From the cell containing the given text, extract its center point as (X, Y) coordinate. 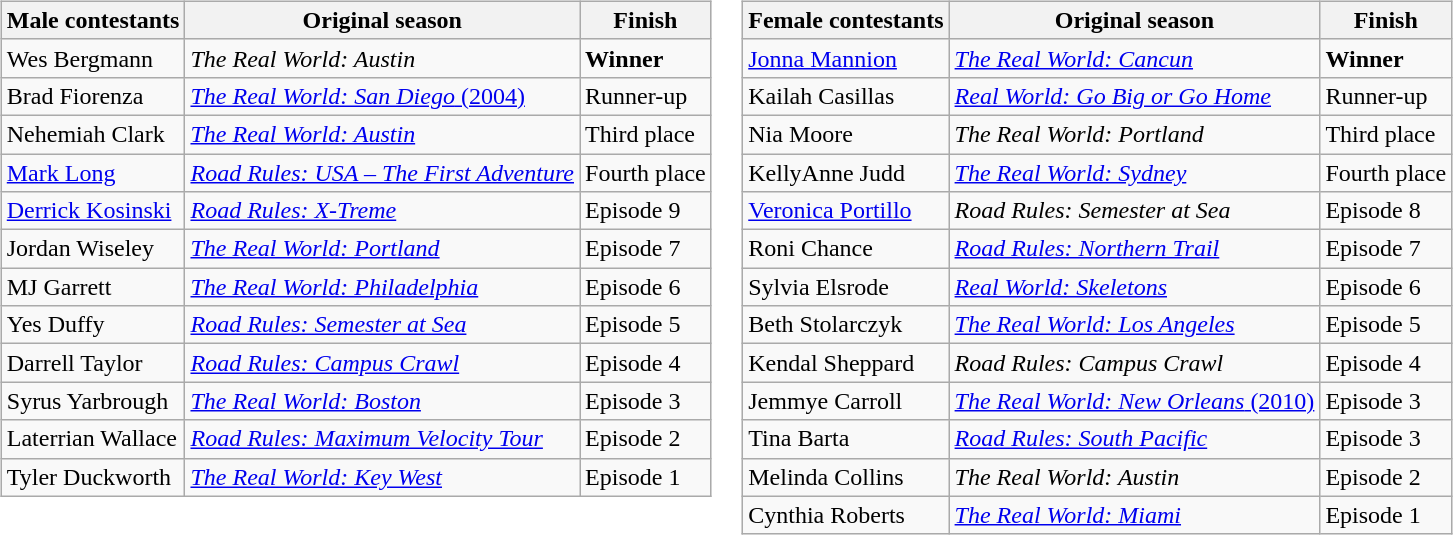
Nehemiah Clark (93, 134)
Nia Moore (846, 134)
Sylvia Elsrode (846, 287)
Jemmye Carroll (846, 401)
Cynthia Roberts (846, 515)
The Real World: New Orleans (2010) (1134, 401)
Jordan Wiseley (93, 249)
The Real World: Los Angeles (1134, 325)
The Real World: Miami (1134, 515)
Derrick Kosinski (93, 211)
Real World: Skeletons (1134, 287)
Kailah Casillas (846, 96)
Tyler Duckworth (93, 477)
KellyAnne Judd (846, 173)
Darrell Taylor (93, 363)
The Real World: Key West (382, 477)
MJ Garrett (93, 287)
Kendal Sheppard (846, 363)
The Real World: Philadelphia (382, 287)
Road Rules: Maximum Velocity Tour (382, 439)
Road Rules: South Pacific (1134, 439)
Road Rules: USA – The First Adventure (382, 173)
Female contestants (846, 20)
Yes Duffy (93, 325)
Beth Stolarczyk (846, 325)
Jonna Mannion (846, 58)
Episode 9 (646, 211)
The Real World: Cancun (1134, 58)
Road Rules: X-Treme (382, 211)
Wes Bergmann (93, 58)
Tina Barta (846, 439)
Roni Chance (846, 249)
The Real World: Boston (382, 401)
Real World: Go Big or Go Home (1134, 96)
The Real World: San Diego (2004) (382, 96)
Brad Fiorenza (93, 96)
Veronica Portillo (846, 211)
Syrus Yarbrough (93, 401)
Road Rules: Northern Trail (1134, 249)
Episode 8 (1386, 211)
Mark Long (93, 173)
The Real World: Sydney (1134, 173)
Laterrian Wallace (93, 439)
Male contestants (93, 20)
Melinda Collins (846, 477)
